Provide the (X, Y) coordinate of the cell's center where the given text is located.  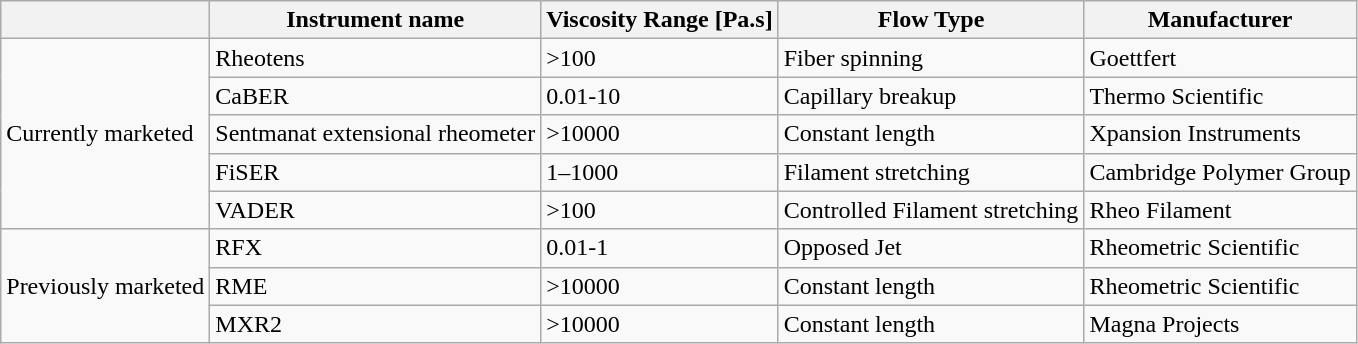
Rheotens (376, 58)
Currently marketed (106, 134)
Flow Type (931, 20)
Sentmanat extensional rheometer (376, 134)
Rheo Filament (1220, 210)
RME (376, 286)
CaBER (376, 96)
Manufacturer (1220, 20)
Thermo Scientific (1220, 96)
Magna Projects (1220, 324)
Previously marketed (106, 286)
VADER (376, 210)
1–1000 (660, 172)
FiSER (376, 172)
Viscosity Range [Pa.s] (660, 20)
Fiber spinning (931, 58)
0.01-1 (660, 248)
Goettfert (1220, 58)
0.01-10 (660, 96)
Controlled Filament stretching (931, 210)
Xpansion Instruments (1220, 134)
Filament stretching (931, 172)
Capillary breakup (931, 96)
Cambridge Polymer Group (1220, 172)
RFX (376, 248)
MXR2 (376, 324)
Instrument name (376, 20)
Opposed Jet (931, 248)
